Extract the (X, Y) coordinate from the center of the cell holding the provided text.  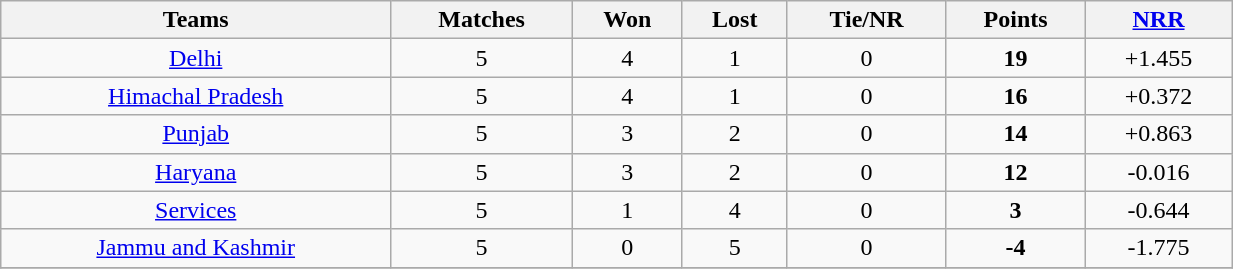
Teams (196, 20)
+0.863 (1158, 134)
+1.455 (1158, 58)
-1.775 (1158, 248)
Punjab (196, 134)
12 (1016, 172)
-0.644 (1158, 210)
-0.016 (1158, 172)
-4 (1016, 248)
NRR (1158, 20)
+0.372 (1158, 96)
Lost (734, 20)
Delhi (196, 58)
16 (1016, 96)
Haryana (196, 172)
Services (196, 210)
Matches (482, 20)
Jammu and Kashmir (196, 248)
14 (1016, 134)
19 (1016, 58)
Won (627, 20)
Points (1016, 20)
Himachal Pradesh (196, 96)
Tie/NR (866, 20)
